Output the (X, Y) coordinate of the center of the cell containing the given text.  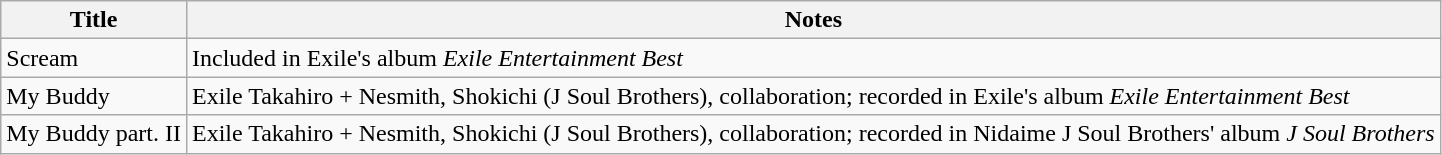
My Buddy (94, 96)
Included in Exile's album Exile Entertainment Best (813, 58)
Title (94, 20)
My Buddy part. II (94, 134)
Notes (813, 20)
Exile Takahiro + Nesmith, Shokichi (J Soul Brothers), collaboration; recorded in Exile's album Exile Entertainment Best (813, 96)
Exile Takahiro + Nesmith, Shokichi (J Soul Brothers), collaboration; recorded in Nidaime J Soul Brothers' album J Soul Brothers (813, 134)
Scream (94, 58)
